From the cell containing the given text, extract its center point as (x, y) coordinate. 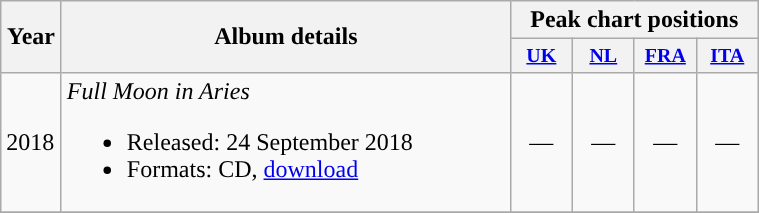
Album details (286, 37)
FRA (665, 56)
NL (603, 56)
2018 (32, 142)
Year (32, 37)
UK (541, 56)
ITA (727, 56)
Peak chart positions (634, 20)
Full Moon in AriesReleased: 24 September 2018Formats: CD, download (286, 142)
